Return (x, y) of the center of cell containing provided text 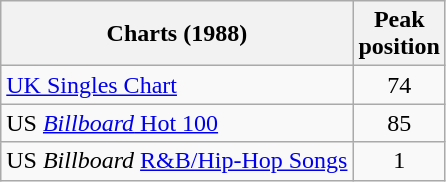
Peakposition (399, 34)
US Billboard Hot 100 (177, 123)
US Billboard R&B/Hip-Hop Songs (177, 161)
UK Singles Chart (177, 85)
74 (399, 85)
1 (399, 161)
Charts (1988) (177, 34)
85 (399, 123)
